Detect which cell encompasses the target text, then output its (x, y) center coordinate. 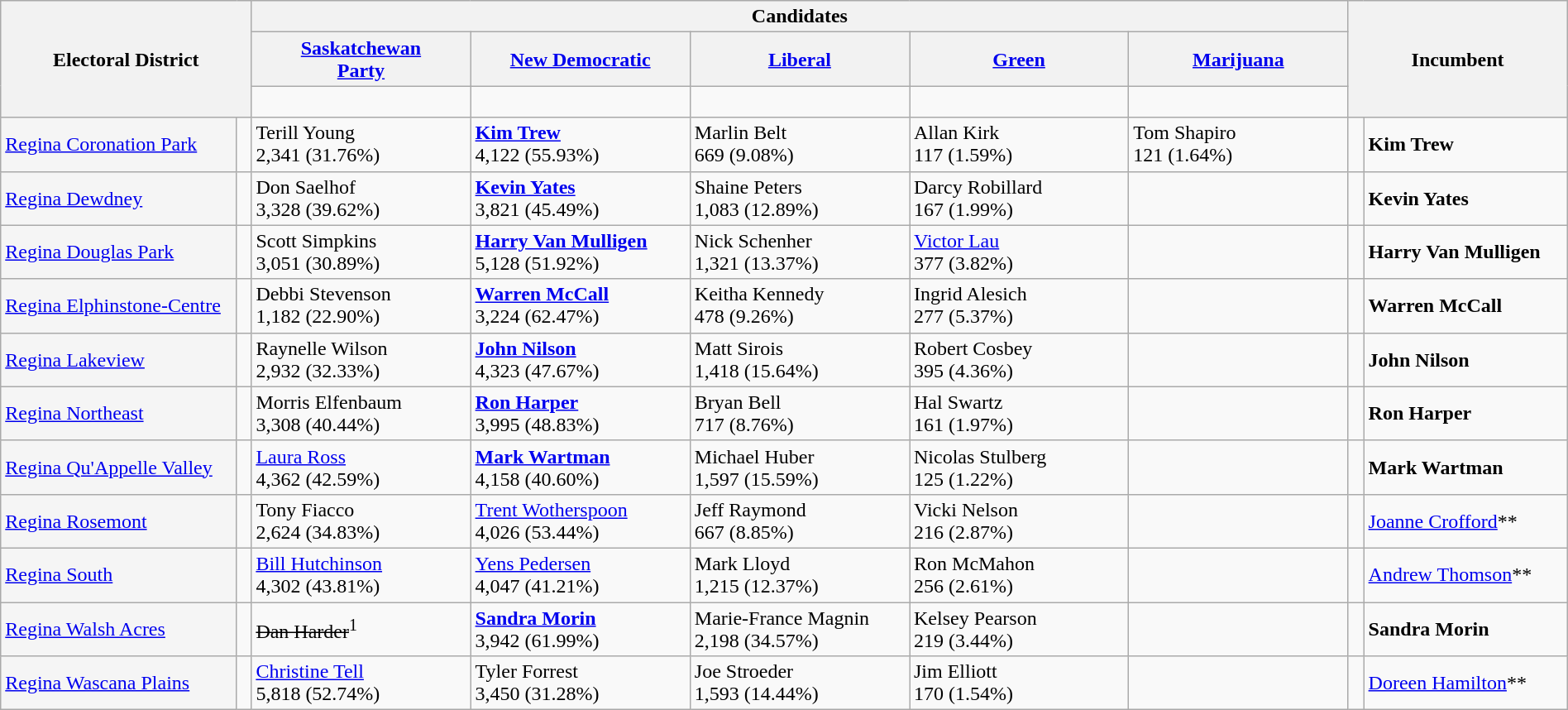
Darcy Robillard 167 (1.99%) (1019, 199)
Laura Ross 4,362 (42.59%) (361, 467)
Michael Huber 1,597 (15.59%) (799, 467)
Shaine Peters 1,083 (12.89%) (799, 199)
Candidates (800, 17)
Liberal (799, 60)
Raynelle Wilson 2,932 (32.33%) (361, 359)
Mark Wartman 4,158 (40.60%) (581, 467)
Terill Young 2,341 (31.76%) (361, 144)
Jeff Raymond 667 (8.85%) (799, 521)
Hal Swartz 161 (1.97%) (1019, 414)
Keitha Kennedy 478 (9.26%) (799, 306)
John Nilson 4,323 (47.67%) (581, 359)
Bryan Bell 717 (8.76%) (799, 414)
Tyler Forrest 3,450 (31.28%) (581, 684)
Regina South (119, 574)
Debbi Stevenson 1,182 (22.90%) (361, 306)
Yens Pedersen 4,047 (41.21%) (581, 574)
Sandra Morin 3,942 (61.99%) (581, 629)
Regina Northeast (119, 414)
Robert Cosbey 395 (4.36%) (1019, 359)
Ron Harper (1465, 414)
Mark Wartman (1465, 467)
Mark Lloyd 1,215 (12.37%) (799, 574)
Kevin Yates 3,821 (45.49%) (581, 199)
Matt Sirois 1,418 (15.64%) (799, 359)
Regina Lakeview (119, 359)
Vicki Nelson 216 (2.87%) (1019, 521)
Ingrid Alesich 277 (5.37%) (1019, 306)
Bill Hutchinson 4,302 (43.81%) (361, 574)
Regina Qu'Appelle Valley (119, 467)
Kim Trew (1465, 144)
Harry Van Mulligen (1465, 252)
Sandra Morin (1465, 629)
Andrew Thomson** (1465, 574)
Regina Elphinstone-Centre (119, 306)
Green (1019, 60)
John Nilson (1465, 359)
Marlin Belt 669 (9.08%) (799, 144)
Kelsey Pearson 219 (3.44%) (1019, 629)
New Democratic (581, 60)
Regina Douglas Park (119, 252)
Tony Fiacco 2,624 (34.83%) (361, 521)
Tom Shapiro 121 (1.64%) (1239, 144)
Christine Tell 5,818 (52.74%) (361, 684)
Don Saelhof 3,328 (39.62%) (361, 199)
Doreen Hamilton** (1465, 684)
Marie-France Magnin 2,198 (34.57%) (799, 629)
Marijuana (1239, 60)
Dan Harder1 (361, 629)
Morris Elfenbaum 3,308 (40.44%) (361, 414)
Warren McCall (1465, 306)
Regina Rosemont (119, 521)
Regina Walsh Acres (119, 629)
Kim Trew 4,122 (55.93%) (581, 144)
Warren McCall 3,224 (62.47%) (581, 306)
Joe Stroeder 1,593 (14.44%) (799, 684)
Incumbent (1457, 60)
Trent Wotherspoon 4,026 (53.44%) (581, 521)
Victor Lau 377 (3.82%) (1019, 252)
Joanne Crofford** (1465, 521)
Nicolas Stulberg 125 (1.22%) (1019, 467)
Harry Van Mulligen 5,128 (51.92%) (581, 252)
Allan Kirk 117 (1.59%) (1019, 144)
Regina Dewdney (119, 199)
Ron Harper 3,995 (48.83%) (581, 414)
Saskatchewan Party (361, 60)
Ron McMahon 256 (2.61%) (1019, 574)
Nick Schenher 1,321 (13.37%) (799, 252)
Regina Wascana Plains (119, 684)
Electoral District (126, 60)
Scott Simpkins 3,051 (30.89%) (361, 252)
Regina Coronation Park (119, 144)
Kevin Yates (1465, 199)
Jim Elliott 170 (1.54%) (1019, 684)
